Provide the [X, Y] coordinate of the cell's center where the given text is located.  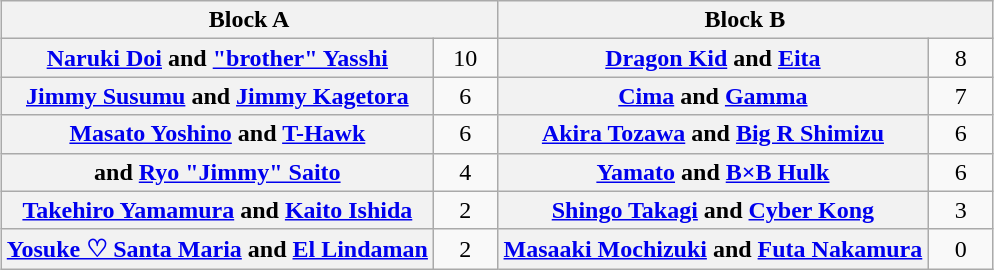
and Ryo "Jimmy" Saito [217, 172]
Yamato and B×B Hulk [713, 172]
0 [961, 249]
Takehiro Yamamura and Kaito Ishida [217, 210]
8 [961, 58]
4 [465, 172]
7 [961, 96]
Yosuke ♡ Santa Maria and El Lindaman [217, 249]
Masato Yoshino and T-Hawk [217, 134]
Block A [249, 20]
Jimmy Susumu and Jimmy Kagetora [217, 96]
Akira Tozawa and Big R Shimizu [713, 134]
Naruki Doi and "brother" Yasshi [217, 58]
Masaaki Mochizuki and Futa Nakamura [713, 249]
Cima and Gamma [713, 96]
Block B [745, 20]
Shingo Takagi and Cyber Kong [713, 210]
Dragon Kid and Eita [713, 58]
10 [465, 58]
3 [961, 210]
